Search for the cell housing the specified text and yield its [x, y] center coordinate. 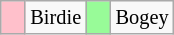
Birdie [56, 17]
Bogey [142, 17]
